Return the [X, Y] coordinate for the center point of the cell that contains the specified text.  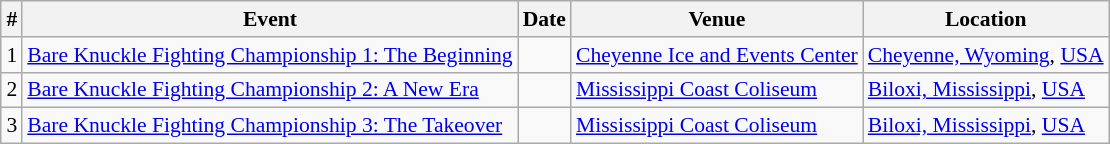
Location [986, 19]
Cheyenne Ice and Events Center [717, 55]
2 [12, 90]
Bare Knuckle Fighting Championship 1: The Beginning [270, 55]
1 [12, 55]
Bare Knuckle Fighting Championship 2: A New Era [270, 90]
Venue [717, 19]
3 [12, 126]
Cheyenne, Wyoming, USA [986, 55]
Event [270, 19]
Bare Knuckle Fighting Championship 3: The Takeover [270, 126]
Date [544, 19]
# [12, 19]
